Provide the (x, y) coordinate of the cell's center where the given text is located.  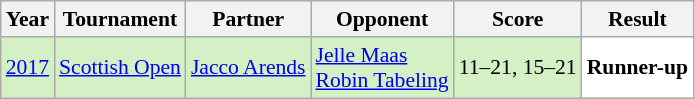
Partner (248, 19)
Jacco Arends (248, 68)
Result (638, 19)
2017 (28, 68)
11–21, 15–21 (518, 68)
Jelle Maas Robin Tabeling (382, 68)
Tournament (120, 19)
Runner-up (638, 68)
Year (28, 19)
Scottish Open (120, 68)
Opponent (382, 19)
Score (518, 19)
